Determine the (X, Y) coordinate at the center of the cell enclosing the given text.  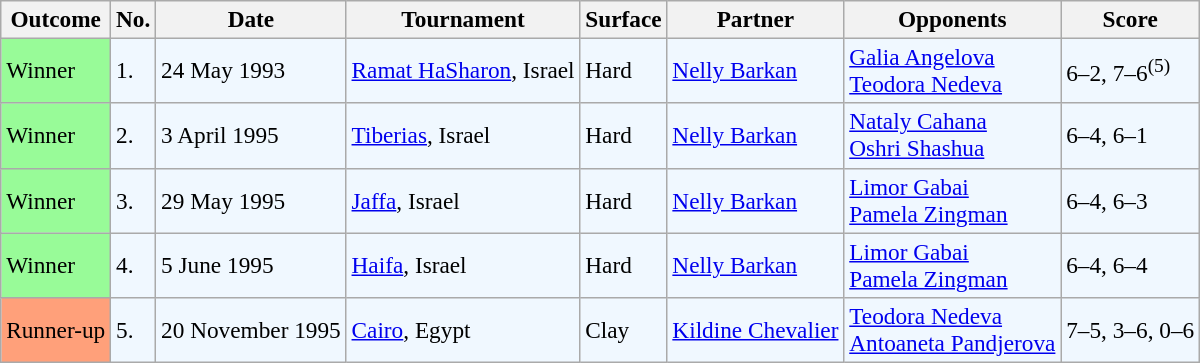
4. (134, 264)
7–5, 3–6, 0–6 (1130, 330)
6–2, 7–6(5) (1130, 70)
Score (1130, 19)
Teodora Nedeva Antoaneta Pandjerova (952, 330)
1. (134, 70)
Ramat HaSharon, Israel (463, 70)
Opponents (952, 19)
6–4, 6–3 (1130, 200)
2. (134, 136)
3 April 1995 (251, 136)
Haifa, Israel (463, 264)
Tiberias, Israel (463, 136)
Partner (756, 19)
24 May 1993 (251, 70)
Galia Angelova Teodora Nedeva (952, 70)
6–4, 6–4 (1130, 264)
Surface (624, 19)
No. (134, 19)
Clay (624, 330)
20 November 1995 (251, 330)
Kildine Chevalier (756, 330)
Outcome (56, 19)
Nataly Cahana Oshri Shashua (952, 136)
Jaffa, Israel (463, 200)
Cairo, Egypt (463, 330)
29 May 1995 (251, 200)
Runner-up (56, 330)
5. (134, 330)
Date (251, 19)
6–4, 6–1 (1130, 136)
3. (134, 200)
5 June 1995 (251, 264)
Tournament (463, 19)
